Scan for the cell matching the given text and deliver its [x, y] coordinate at center. 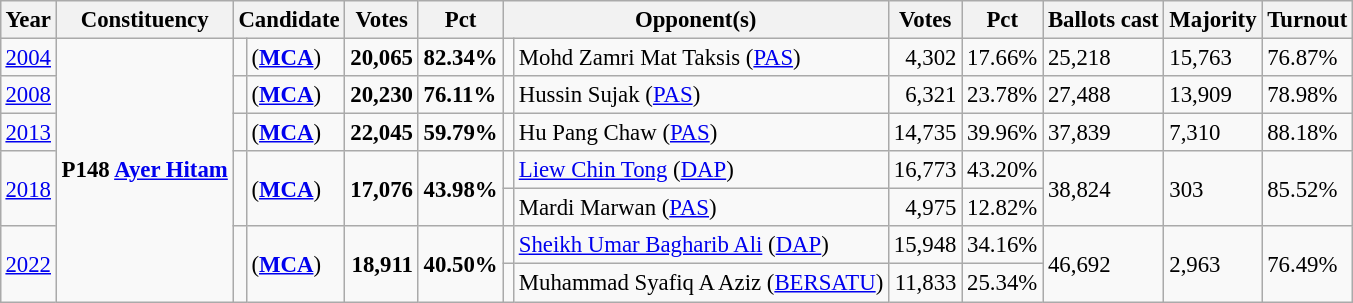
34.16% [1002, 245]
25,218 [1104, 57]
59.79% [460, 133]
Candidate [289, 20]
15,763 [1213, 57]
43.20% [1002, 170]
88.18% [1308, 133]
Mohd Zamri Mat Taksis (PAS) [700, 57]
Constituency [144, 20]
303 [1213, 188]
Opponent(s) [696, 20]
22,045 [382, 133]
17,076 [382, 188]
25.34% [1002, 283]
11,833 [926, 283]
13,909 [1213, 95]
76.87% [1308, 57]
Liew Chin Tong (DAP) [700, 170]
39.96% [1002, 133]
18,911 [382, 264]
2013 [28, 133]
4,975 [926, 208]
4,302 [926, 57]
27,488 [1104, 95]
2,963 [1213, 264]
6,321 [926, 95]
76.11% [460, 95]
Turnout [1308, 20]
2022 [28, 264]
17.66% [1002, 57]
15,948 [926, 245]
Mardi Marwan (PAS) [700, 208]
40.50% [460, 264]
P148 Ayer Hitam [144, 170]
46,692 [1104, 264]
Hu Pang Chaw (PAS) [700, 133]
43.98% [460, 188]
82.34% [460, 57]
Year [28, 20]
12.82% [1002, 208]
Majority [1213, 20]
76.49% [1308, 264]
2004 [28, 57]
14,735 [926, 133]
38,824 [1104, 188]
16,773 [926, 170]
Muhammad Syafiq A Aziz (BERSATU) [700, 283]
37,839 [1104, 133]
78.98% [1308, 95]
Ballots cast [1104, 20]
85.52% [1308, 188]
Sheikh Umar Bagharib Ali (DAP) [700, 245]
7,310 [1213, 133]
23.78% [1002, 95]
20,065 [382, 57]
2018 [28, 188]
2008 [28, 95]
20,230 [382, 95]
Hussin Sujak (PAS) [700, 95]
